For the text-containing cell, return its midpoint in (X, Y) coordinate format. 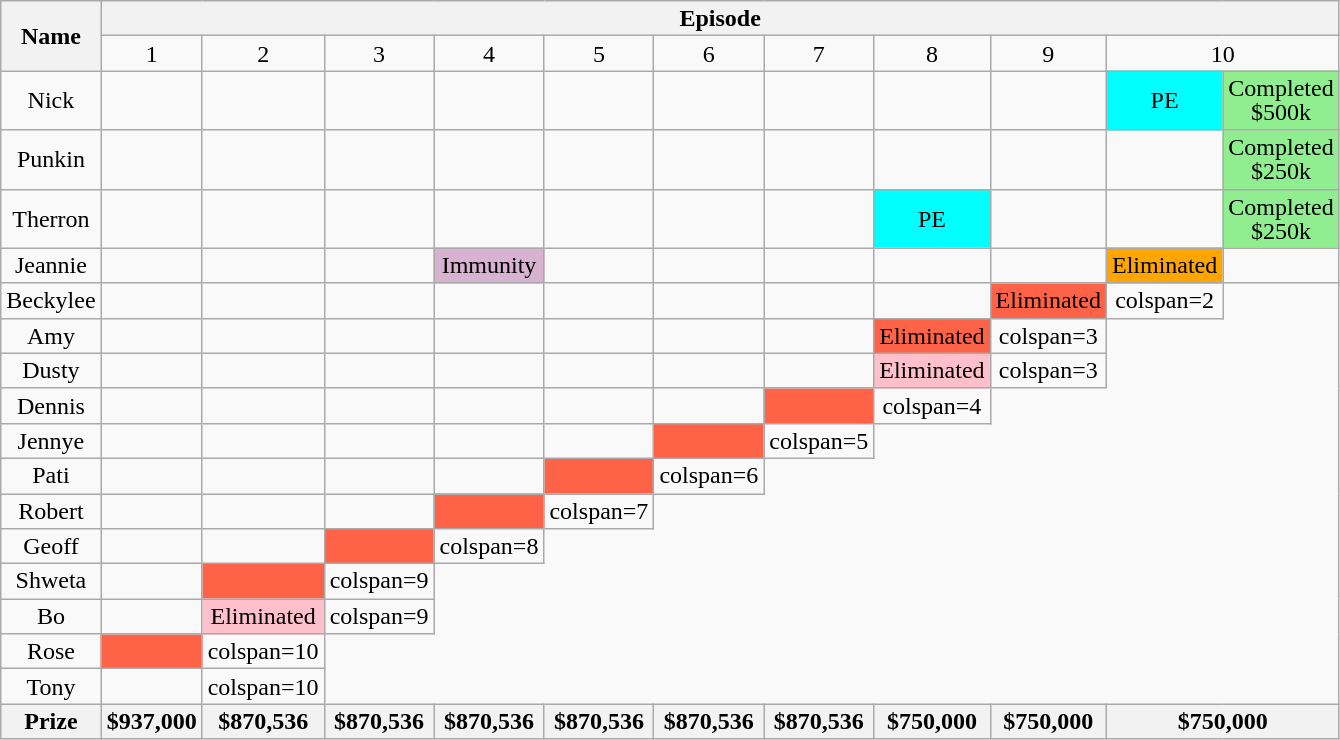
2 (263, 54)
Amy (51, 336)
5 (599, 54)
7 (819, 54)
Punkin (51, 160)
colspan=2 (1164, 300)
Nick (51, 100)
Robert (51, 512)
Dennis (51, 406)
Therron (51, 218)
$937,000 (152, 722)
Rose (51, 652)
Jennye (51, 440)
colspan=8 (489, 546)
colspan=4 (932, 406)
Episode (720, 18)
6 (709, 54)
Prize (51, 722)
Tony (51, 686)
4 (489, 54)
Beckylee (51, 300)
3 (379, 54)
10 (1222, 54)
8 (932, 54)
Pati (51, 476)
Completed$500k (1281, 100)
colspan=7 (599, 512)
Jeannie (51, 266)
colspan=6 (709, 476)
Immunity (489, 266)
Name (51, 36)
1 (152, 54)
Bo (51, 616)
9 (1048, 54)
Geoff (51, 546)
Shweta (51, 582)
colspan=5 (819, 440)
Dusty (51, 370)
